For the text-containing cell, return its midpoint in [X, Y] coordinate format. 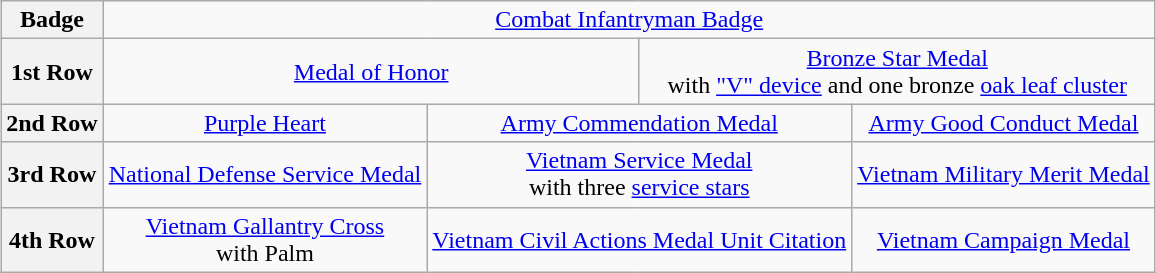
Vietnam Military Merit Medal [1004, 174]
Army Commendation Medal [640, 123]
Combat Infantryman Badge [629, 20]
1st Row [52, 72]
Vietnam Civil Actions Medal Unit Citation [640, 240]
3rd Row [52, 174]
Medal of Honor [371, 72]
Purple Heart [265, 123]
Vietnam Campaign Medal [1004, 240]
Vietnam Service Medalwith three service stars [640, 174]
2nd Row [52, 123]
National Defense Service Medal [265, 174]
Badge [52, 20]
4th Row [52, 240]
Bronze Star Medalwith "V" device and one bronze oak leaf cluster [897, 72]
Army Good Conduct Medal [1004, 123]
Vietnam Gallantry Crosswith Palm [265, 240]
